Provide the (x, y) coordinate of the cell's center where the given text is located.  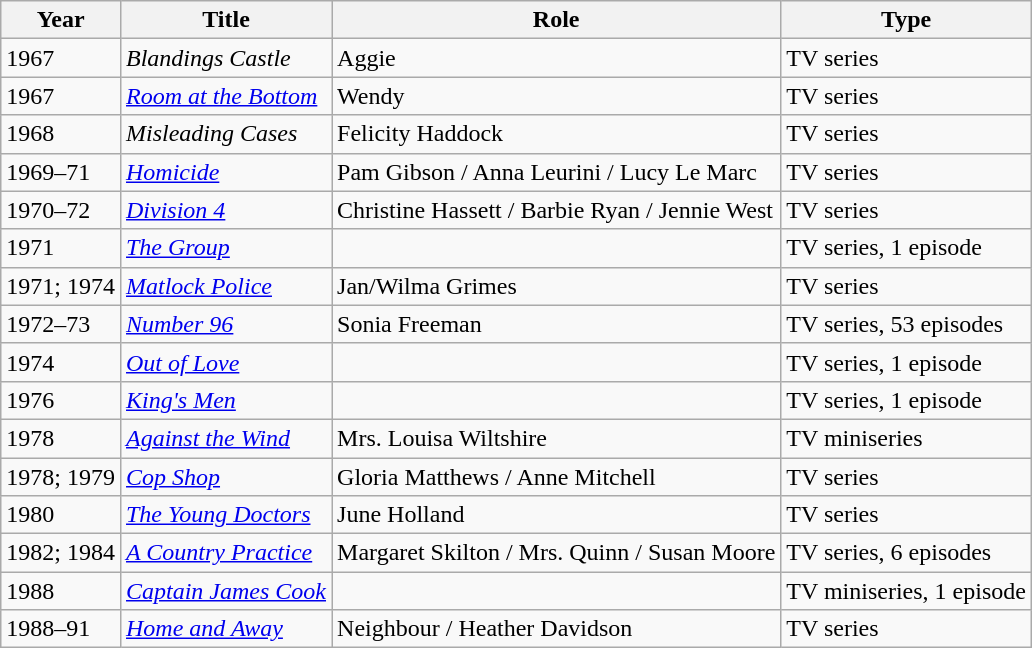
Mrs. Louisa Wiltshire (556, 438)
1972–73 (61, 324)
TV series, 6 episodes (906, 553)
Number 96 (226, 324)
Christine Hassett / Barbie Ryan / Jennie West (556, 210)
The Group (226, 248)
June Holland (556, 515)
1971; 1974 (61, 286)
Gloria Matthews / Anne Mitchell (556, 477)
Against the Wind (226, 438)
TV miniseries (906, 438)
Sonia Freeman (556, 324)
1988–91 (61, 629)
TV miniseries, 1 episode (906, 591)
1988 (61, 591)
The Young Doctors (226, 515)
1980 (61, 515)
1982; 1984 (61, 553)
Matlock Police (226, 286)
1968 (61, 134)
TV series, 53 episodes (906, 324)
1974 (61, 362)
Misleading Cases (226, 134)
Title (226, 20)
Felicity Haddock (556, 134)
Year (61, 20)
Homicide (226, 172)
Cop Shop (226, 477)
1978 (61, 438)
Blandings Castle (226, 58)
Wendy (556, 96)
Aggie (556, 58)
Pam Gibson / Anna Leurini / Lucy Le Marc (556, 172)
Division 4 (226, 210)
Type (906, 20)
Room at the Bottom (226, 96)
Out of Love (226, 362)
1976 (61, 400)
Role (556, 20)
King's Men (226, 400)
A Country Practice (226, 553)
1978; 1979 (61, 477)
Neighbour / Heather Davidson (556, 629)
Margaret Skilton / Mrs. Quinn / Susan Moore (556, 553)
Home and Away (226, 629)
1970–72 (61, 210)
1971 (61, 248)
Jan/Wilma Grimes (556, 286)
Captain James Cook (226, 591)
1969–71 (61, 172)
